Detect which cell encompasses the target text, then output its (X, Y) center coordinate. 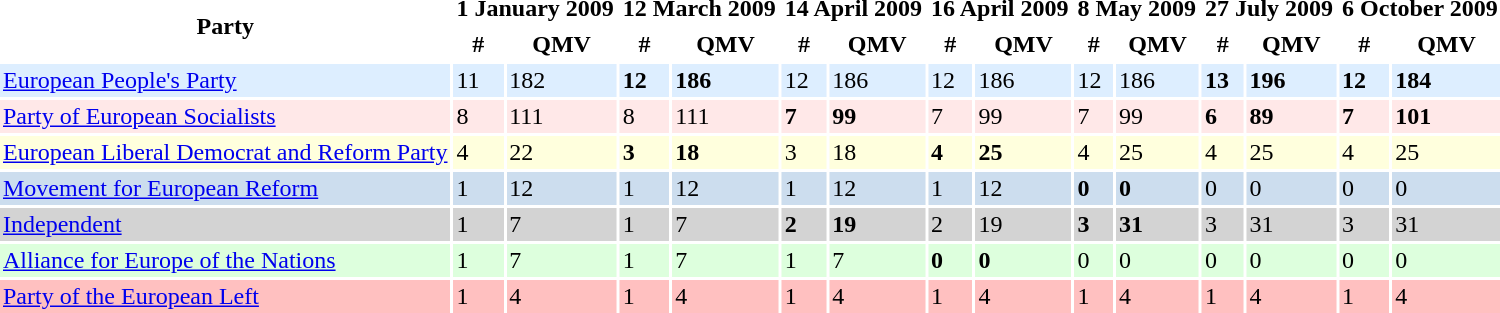
196 (1292, 80)
182 (562, 80)
13 (1223, 80)
European Liberal Democrat and Reform Party (225, 152)
101 (1446, 116)
Independent (225, 224)
22 (562, 152)
Movement for European Reform (225, 188)
Alliance for Europe of the Nations (225, 260)
89 (1292, 116)
European People's Party (225, 80)
11 (478, 80)
Party of the European Left (225, 296)
6 (1223, 116)
184 (1446, 80)
Party of European Socialists (225, 116)
